Capture the cell that displays the provided text and extract its (x, y) central coordinate. 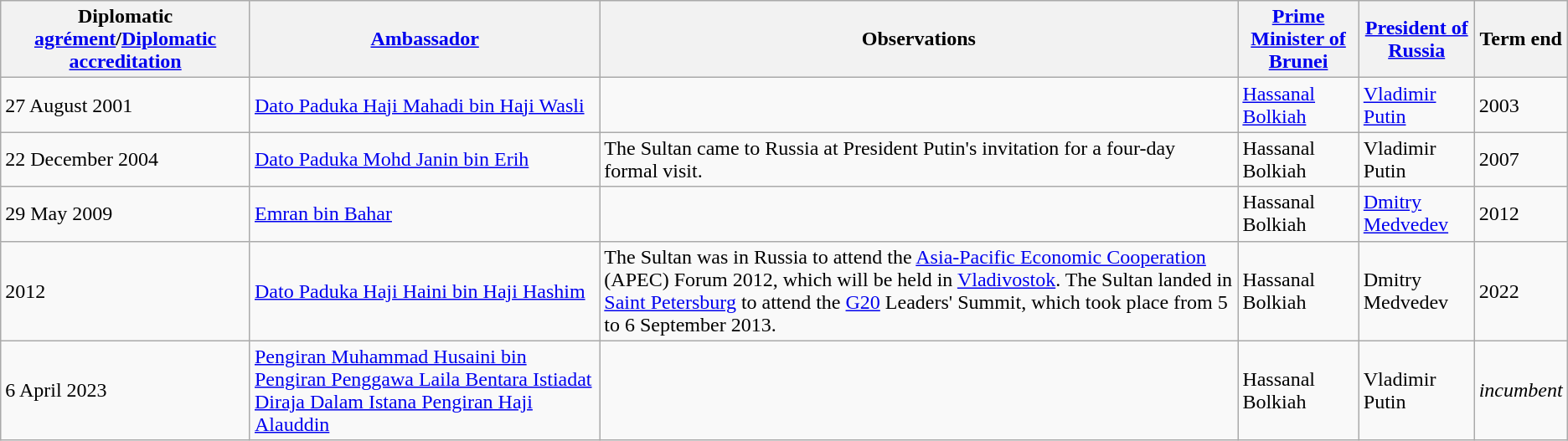
Ambassador (424, 39)
6 April 2023 (126, 390)
2022 (1521, 291)
Dato Paduka Mohd Janin bin Erih (424, 159)
2007 (1521, 159)
Observations (919, 39)
22 December 2004 (126, 159)
Term end (1521, 39)
Prime Minister of Brunei (1298, 39)
The Sultan came to Russia at President Putin's invitation for a four-day formal visit. (919, 159)
Dato Paduka Haji Mahadi bin Haji Wasli (424, 105)
Dato Paduka Haji Haini bin Haji Hashim (424, 291)
Emran bin Bahar (424, 214)
President of Russia (1416, 39)
Pengiran Muhammad Husaini bin Pengiran Penggawa Laila Bentara Istiadat Diraja Dalam Istana Pengiran Haji Alauddin (424, 390)
incumbent (1521, 390)
29 May 2009 (126, 214)
Diplomatic agrément/Diplomatic accreditation (126, 39)
27 August 2001 (126, 105)
2003 (1521, 105)
